Locate the cell with the specified text and output its [x, y] center coordinate. 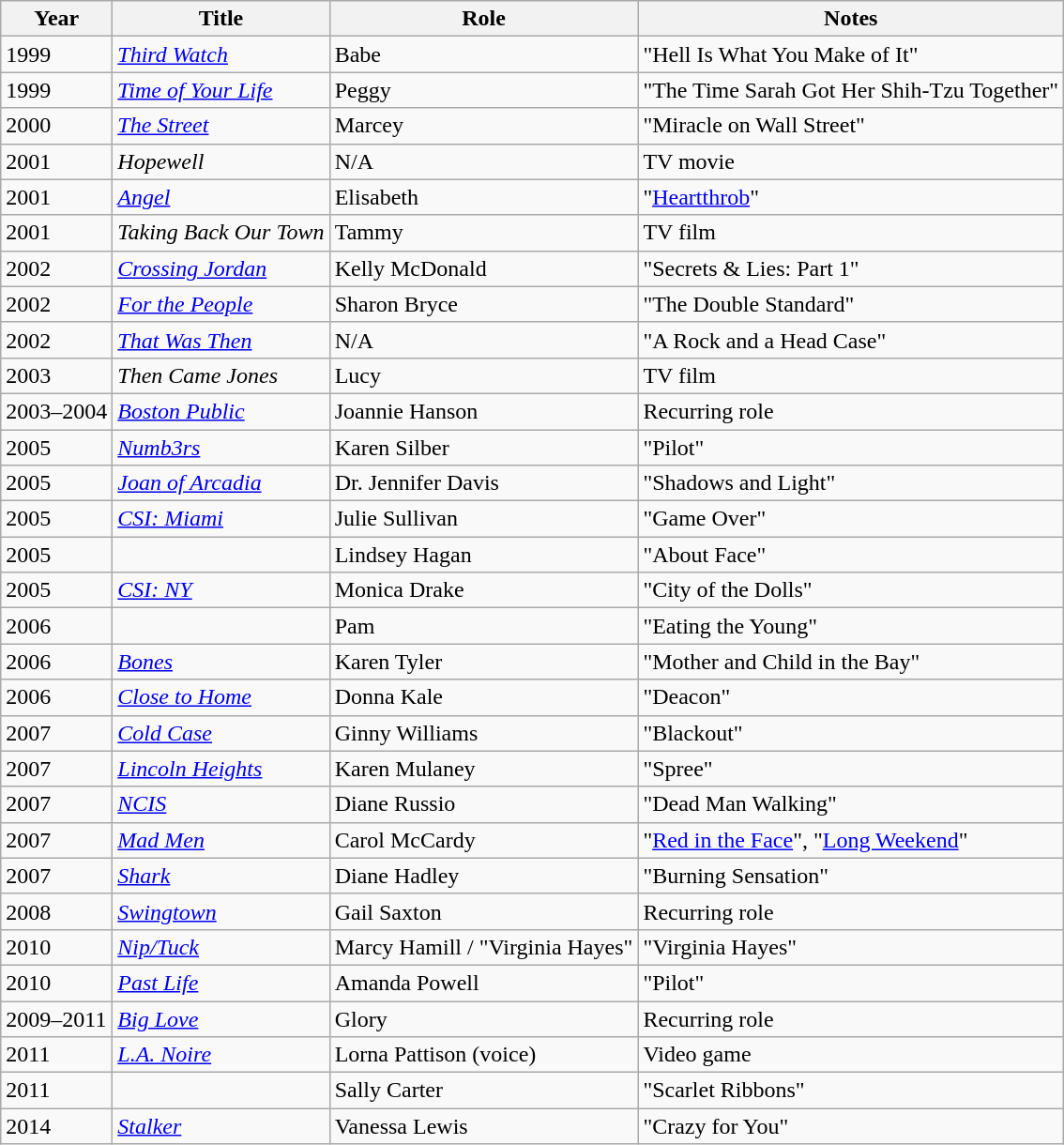
Close to Home [221, 697]
Lorna Pattison (voice) [484, 1055]
Donna Kale [484, 697]
Carol McCardy [484, 840]
"Deacon" [851, 697]
Babe [484, 54]
Angel [221, 197]
Karen Silber [484, 448]
TV movie [851, 161]
Ginny Williams [484, 733]
Cold Case [221, 733]
NCIS [221, 804]
The Street [221, 126]
"Virginia Hayes" [851, 947]
"Mother and Child in the Bay" [851, 662]
Nip/Tuck [221, 947]
Elisabeth [484, 197]
Lucy [484, 375]
Vanessa Lewis [484, 1126]
"Shadows and Light" [851, 483]
Glory [484, 1018]
2000 [56, 126]
Boston Public [221, 411]
"Miracle on Wall Street" [851, 126]
Tammy [484, 233]
Joannie Hanson [484, 411]
"Spree" [851, 769]
"City of the Dolls" [851, 590]
2008 [56, 911]
"Eating the Young" [851, 626]
Kelly McDonald [484, 268]
Sally Carter [484, 1091]
Mad Men [221, 840]
Karen Tyler [484, 662]
Time of Your Life [221, 90]
"About Face" [851, 555]
Crossing Jordan [221, 268]
Role [484, 19]
For the People [221, 304]
Bones [221, 662]
That Was Then [221, 340]
Third Watch [221, 54]
"Secrets & Lies: Part 1" [851, 268]
Stalker [221, 1126]
Past Life [221, 983]
Notes [851, 19]
CSI: NY [221, 590]
"Heartthrob" [851, 197]
2003 [56, 375]
Year [56, 19]
Amanda Powell [484, 983]
"Red in the Face", "Long Weekend" [851, 840]
Dr. Jennifer Davis [484, 483]
Joan of Arcadia [221, 483]
Peggy [484, 90]
"Game Over" [851, 519]
Numb3rs [221, 448]
Title [221, 19]
Video game [851, 1055]
Pam [484, 626]
"Dead Man Walking" [851, 804]
Swingtown [221, 911]
Lincoln Heights [221, 769]
Marcey [484, 126]
2009–2011 [56, 1018]
"Burning Sensation" [851, 876]
Diane Hadley [484, 876]
"The Double Standard" [851, 304]
Hopewell [221, 161]
CSI: Miami [221, 519]
2014 [56, 1126]
Julie Sullivan [484, 519]
"Crazy for You" [851, 1126]
L.A. Noire [221, 1055]
Taking Back Our Town [221, 233]
Gail Saxton [484, 911]
Marcy Hamill / "Virginia Hayes" [484, 947]
Karen Mulaney [484, 769]
Monica Drake [484, 590]
Sharon Bryce [484, 304]
Diane Russio [484, 804]
2003–2004 [56, 411]
"The Time Sarah Got Her Shih-Tzu Together" [851, 90]
Big Love [221, 1018]
"A Rock and a Head Case" [851, 340]
Then Came Jones [221, 375]
"Blackout" [851, 733]
Shark [221, 876]
"Scarlet Ribbons" [851, 1091]
"Hell Is What You Make of It" [851, 54]
Lindsey Hagan [484, 555]
